Extract the [x, y] coordinate from the center of the cell holding the provided text.  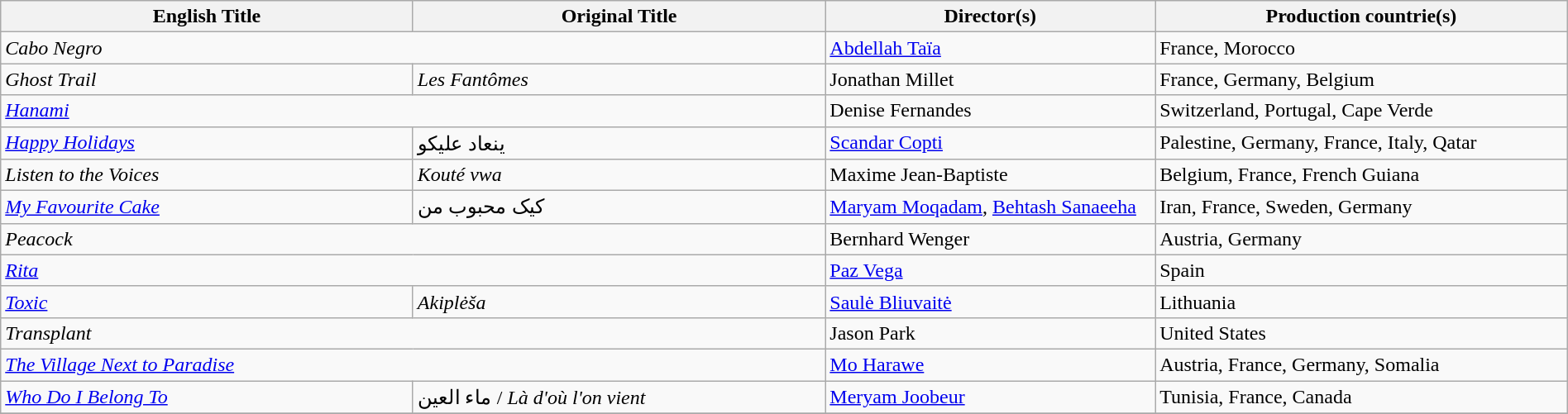
Spain [1361, 270]
My Favourite Cake [207, 207]
English Title [207, 17]
Maxime Jean-Baptiste [991, 175]
France, Germany, Belgium [1361, 79]
ينعاد عليكو [619, 143]
Switzerland, Portugal, Cape Verde [1361, 111]
France, Morocco [1361, 48]
Rita [414, 270]
Lithuania [1361, 302]
Director(s) [991, 17]
Scandar Copti [991, 143]
Saulė Bliuvaitė [991, 302]
کیک محبوب من [619, 207]
Transplant [414, 333]
Palestine, Germany, France, Italy, Qatar [1361, 143]
Production countrie(s) [1361, 17]
Mo Harawe [991, 364]
Who Do I Belong To [207, 397]
Cabo Negro [414, 48]
Maryam Moqadam, Behtash Sanaeeha [991, 207]
Toxic [207, 302]
Les Fantômes [619, 79]
Peacock [414, 239]
Austria, France, Germany, Somalia [1361, 364]
Listen to the Voices [207, 175]
ماء العين / Là d'où l'on vient [619, 397]
Hanami [414, 111]
Austria, Germany [1361, 239]
Akiplėša [619, 302]
Paz Vega [991, 270]
United States [1361, 333]
The Village Next to Paradise [414, 364]
Abdellah Taïa [991, 48]
Kouté vwa [619, 175]
Bernhard Wenger [991, 239]
Jonathan Millet [991, 79]
Ghost Trail [207, 79]
Iran, France, Sweden, Germany [1361, 207]
Meryam Joobeur [991, 397]
Original Title [619, 17]
Jason Park [991, 333]
Happy Holidays [207, 143]
Denise Fernandes [991, 111]
Belgium, France, French Guiana [1361, 175]
Tunisia, France, Canada [1361, 397]
